Determine the (X, Y) coordinate at the center of the cell enclosing the given text.  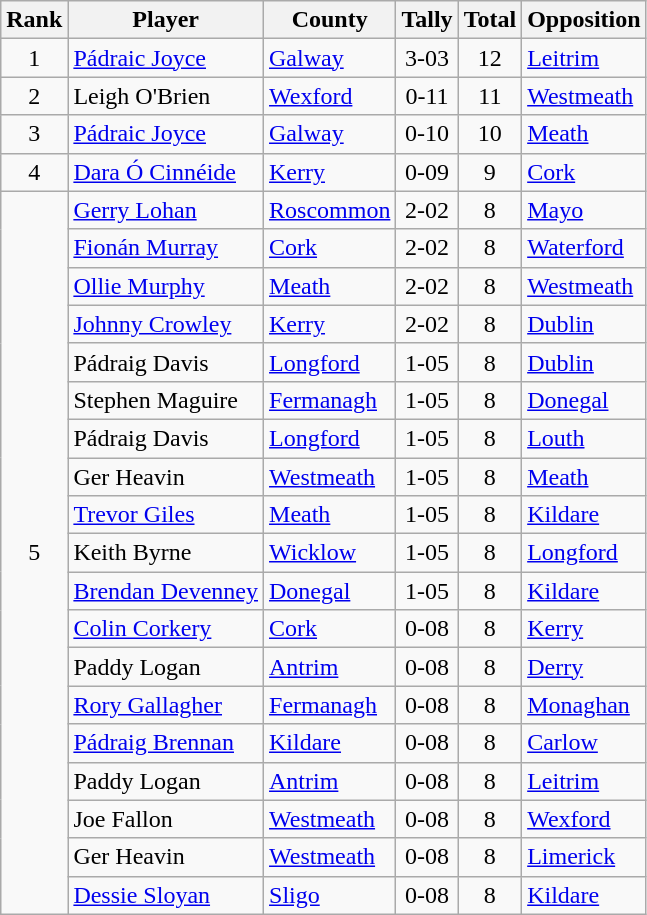
Rory Gallagher (166, 705)
Sligo (330, 895)
Ollie Murphy (166, 286)
Mayo (584, 210)
Player (166, 20)
Stephen Maguire (166, 400)
Monaghan (584, 705)
2 (34, 96)
Roscommon (330, 210)
0-11 (427, 96)
Waterford (584, 248)
Fionán Murray (166, 248)
11 (490, 96)
Dara Ó Cinnéide (166, 172)
3-03 (427, 58)
Leigh O'Brien (166, 96)
10 (490, 134)
Total (490, 20)
9 (490, 172)
Brendan Devenney (166, 591)
0-09 (427, 172)
Dessie Sloyan (166, 895)
Opposition (584, 20)
3 (34, 134)
Joe Fallon (166, 819)
Derry (584, 667)
Limerick (584, 857)
12 (490, 58)
0-10 (427, 134)
4 (34, 172)
5 (34, 552)
1 (34, 58)
Colin Corkery (166, 629)
Louth (584, 438)
Tally (427, 20)
Gerry Lohan (166, 210)
County (330, 20)
Trevor Giles (166, 515)
Carlow (584, 743)
Johnny Crowley (166, 324)
Wicklow (330, 553)
Rank (34, 20)
Pádraig Brennan (166, 743)
Keith Byrne (166, 553)
